Identify which cell holds the provided text, then report its (X, Y) central coordinate. 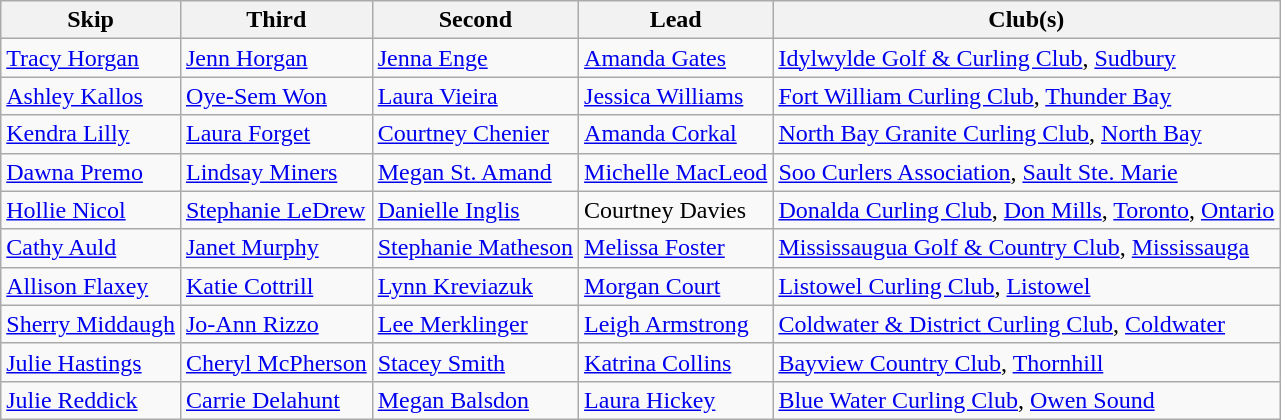
Julie Reddick (91, 400)
Jenn Horgan (276, 58)
Morgan Court (676, 286)
Jenna Enge (475, 58)
North Bay Granite Curling Club, North Bay (1026, 134)
Blue Water Curling Club, Owen Sound (1026, 400)
Second (475, 20)
Amanda Corkal (676, 134)
Skip (91, 20)
Tracy Horgan (91, 58)
Courtney Davies (676, 210)
Kendra Lilly (91, 134)
Sherry Middaugh (91, 324)
Amanda Gates (676, 58)
Stephanie LeDrew (276, 210)
Janet Murphy (276, 248)
Katrina Collins (676, 362)
Hollie Nicol (91, 210)
Club(s) (1026, 20)
Courtney Chenier (475, 134)
Cathy Auld (91, 248)
Julie Hastings (91, 362)
Laura Vieira (475, 96)
Listowel Curling Club, Listowel (1026, 286)
Lee Merklinger (475, 324)
Danielle Inglis (475, 210)
Dawna Premo (91, 172)
Stephanie Matheson (475, 248)
Mississaugua Golf & Country Club, Mississauga (1026, 248)
Bayview Country Club, Thornhill (1026, 362)
Jo-Ann Rizzo (276, 324)
Allison Flaxey (91, 286)
Melissa Foster (676, 248)
Stacey Smith (475, 362)
Ashley Kallos (91, 96)
Soo Curlers Association, Sault Ste. Marie (1026, 172)
Laura Hickey (676, 400)
Cheryl McPherson (276, 362)
Third (276, 20)
Jessica Williams (676, 96)
Katie Cottrill (276, 286)
Idylwylde Golf & Curling Club, Sudbury (1026, 58)
Carrie Delahunt (276, 400)
Fort William Curling Club, Thunder Bay (1026, 96)
Oye-Sem Won (276, 96)
Lynn Kreviazuk (475, 286)
Lindsay Miners (276, 172)
Megan Balsdon (475, 400)
Megan St. Amand (475, 172)
Donalda Curling Club, Don Mills, Toronto, Ontario (1026, 210)
Leigh Armstrong (676, 324)
Laura Forget (276, 134)
Coldwater & District Curling Club, Coldwater (1026, 324)
Michelle MacLeod (676, 172)
Lead (676, 20)
